From the cell containing the given text, extract its center point as (X, Y) coordinate. 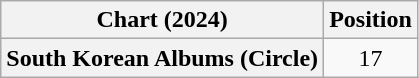
South Korean Albums (Circle) (162, 58)
17 (371, 58)
Position (371, 20)
Chart (2024) (162, 20)
